Extract the [X, Y] coordinate from the center of the cell holding the provided text.  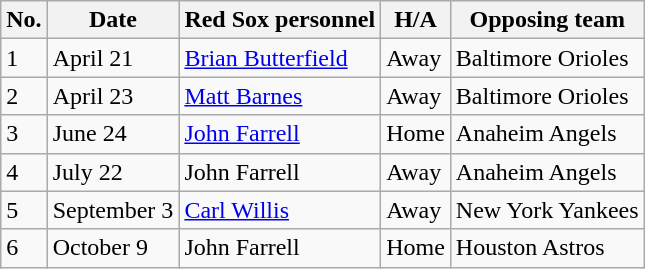
Matt Barnes [280, 96]
Carl Willis [280, 210]
5 [24, 210]
No. [24, 20]
October 9 [113, 248]
2 [24, 96]
H/A [416, 20]
June 24 [113, 134]
April 21 [113, 58]
Red Sox personnel [280, 20]
Opposing team [547, 20]
1 [24, 58]
July 22 [113, 172]
September 3 [113, 210]
3 [24, 134]
Date [113, 20]
6 [24, 248]
Brian Butterfield [280, 58]
4 [24, 172]
New York Yankees [547, 210]
April 23 [113, 96]
Houston Astros [547, 248]
